For the text-containing cell, return its midpoint in (X, Y) coordinate format. 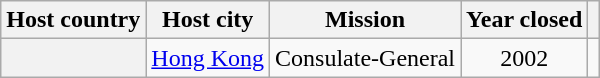
Mission (366, 20)
Consulate-General (366, 58)
Hong Kong (208, 58)
Year closed (524, 20)
Host country (74, 20)
Host city (208, 20)
2002 (524, 58)
